Detect which cell encompasses the target text, then output its [x, y] center coordinate. 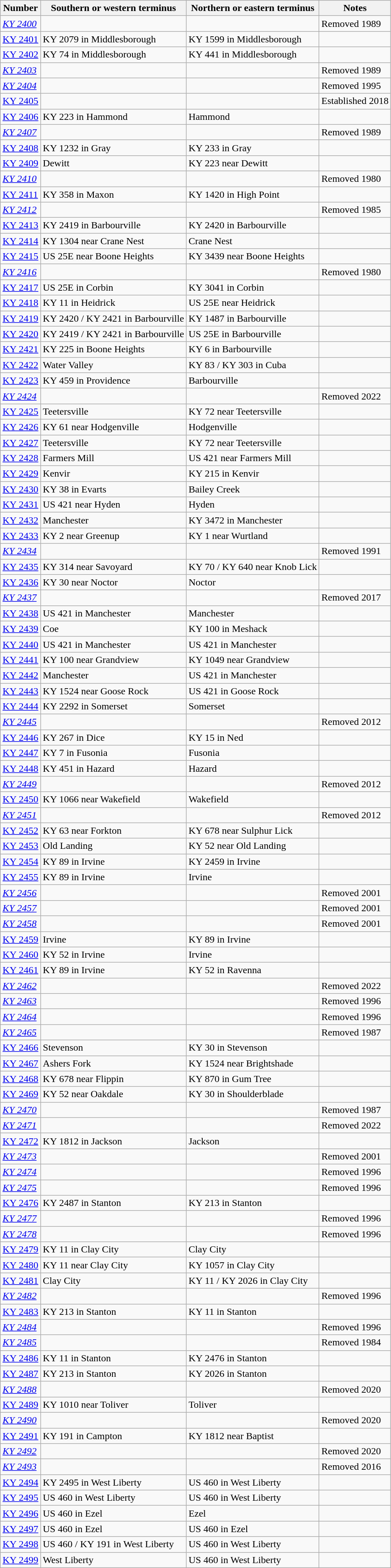
KY 2449 [20, 784]
KY 2404 [20, 86]
Southern or western terminus [113, 8]
Toliver [253, 1405]
KY 2492 [20, 1451]
KY 2476 in Stanton [253, 1358]
Removed 2017 [355, 598]
KY 2419 [20, 318]
KY 2292 in Somerset [113, 707]
KY 2432 [20, 520]
KY 74 in Middlesborough [113, 55]
KY 2428 [20, 458]
KY 63 near Forkton [113, 830]
KY 2483 [20, 1312]
KY 1066 near Wakefield [113, 799]
Removed 2016 [355, 1467]
KY 2439 [20, 629]
KY 2417 [20, 287]
KY 2414 [20, 241]
KY 2457 [20, 908]
KY 1049 near Grandview [253, 660]
KY 1487 in Barbourville [253, 318]
KY 2079 in Middlesborough [113, 39]
KY 11 in Heidrick [113, 303]
KY 11 near Clay City [113, 1265]
KY 52 in Irvine [113, 955]
KY 2441 [20, 660]
Hazard [253, 769]
US 421 in Goose Rock [253, 691]
KY 100 in Meshack [253, 629]
KY 2421 [20, 349]
Hammond [253, 117]
KY 2438 [20, 613]
KY 100 near Grandview [113, 660]
KY 233 in Gray [253, 148]
US 25E in Barbourville [253, 334]
KY 2445 [20, 722]
KY 1599 in Middlesborough [253, 39]
KY 2464 [20, 1017]
KY 2450 [20, 799]
Ashers Fork [113, 1063]
KY 1420 in High Point [253, 194]
KY 2419 / KY 2421 in Barbourville [113, 334]
Dewitt [113, 163]
KY 314 near Savoyard [113, 567]
KY 2473 [20, 1156]
KY 870 in Gum Tree [253, 1079]
KY 2444 [20, 707]
KY 2431 [20, 505]
KY 2470 [20, 1110]
KY 2478 [20, 1234]
KY 2486 [20, 1358]
KY 225 in Boone Heights [113, 349]
KY 6 in Barbourville [253, 349]
KY 1524 near Goose Rock [113, 691]
KY 38 in Evarts [113, 489]
KY 2465 [20, 1032]
KY 52 near Oakdale [113, 1094]
KY 2435 [20, 567]
KY 2412 [20, 210]
Established 2018 [355, 101]
KY 2488 [20, 1389]
KY 1812 in Jackson [113, 1141]
KY 1 near Wurtland [253, 536]
US 25E near Boone Heights [113, 256]
KY 215 in Kenvir [253, 474]
KY 2415 [20, 256]
KY 2448 [20, 769]
Somerset [253, 707]
KY 2481 [20, 1281]
KY 2429 [20, 474]
Noctor [253, 582]
Barbourville [253, 380]
KY 2427 [20, 442]
Jackson [253, 1141]
KY 2477 [20, 1219]
KY 2493 [20, 1467]
KY 2433 [20, 536]
US 421 near Farmers Mill [253, 458]
KY 2437 [20, 598]
KY 2496 [20, 1513]
KY 223 near Dewitt [253, 163]
KY 2446 [20, 738]
KY 2490 [20, 1420]
KY 2459 in Irvine [253, 861]
KY 70 / KY 640 near Knob Lick [253, 567]
KY 2480 [20, 1265]
KY 2472 [20, 1141]
US 25E near Heidrick [253, 303]
KY 15 in Ned [253, 738]
KY 2499 [20, 1560]
KY 2440 [20, 644]
KY 2454 [20, 861]
KY 2411 [20, 194]
KY 2455 [20, 877]
KY 52 in Ravenna [253, 970]
KY 2443 [20, 691]
Notes [355, 8]
KY 2425 [20, 411]
KY 2 near Greenup [113, 536]
KY 2026 in Stanton [253, 1374]
KY 2463 [20, 1001]
Stevenson [113, 1048]
KY 459 in Providence [113, 380]
Removed 1991 [355, 551]
KY 2487 [20, 1374]
KY 267 in Dice [113, 738]
KY 2419 in Barbourville [113, 225]
KY 52 near Old Landing [253, 846]
KY 2487 in Stanton [113, 1203]
Ezel [253, 1513]
KY 2471 [20, 1125]
KY 358 in Maxon [113, 194]
KY 441 in Middlesborough [253, 55]
Northern or eastern terminus [253, 8]
KY 1812 near Baptist [253, 1435]
KY 2482 [20, 1296]
Number [20, 8]
KY 2474 [20, 1172]
KY 1010 near Toliver [113, 1405]
Removed 1985 [355, 210]
KY 2405 [20, 101]
KY 2495 in West Liberty [113, 1482]
KY 2489 [20, 1405]
Old Landing [113, 846]
KY 191 in Campton [113, 1435]
KY 3439 near Boone Heights [253, 256]
KY 2408 [20, 148]
KY 2423 [20, 380]
KY 2460 [20, 955]
KY 451 in Hazard [113, 769]
KY 2458 [20, 923]
KY 2430 [20, 489]
Crane Nest [253, 241]
US 421 near Hyden [113, 505]
Removed 1984 [355, 1343]
Hodgenville [253, 427]
West Liberty [113, 1560]
KY 2498 [20, 1544]
KY 2403 [20, 70]
KY 2401 [20, 39]
KY 30 near Noctor [113, 582]
Removed 1995 [355, 86]
KY 30 in Shoulderblade [253, 1094]
KY 7 in Fusonia [113, 753]
Hyden [253, 505]
KY 2491 [20, 1435]
KY 2453 [20, 846]
KY 2410 [20, 179]
KY 3041 in Corbin [253, 287]
KY 2469 [20, 1094]
US 25E in Corbin [113, 287]
KY 2461 [20, 970]
KY 2451 [20, 815]
KY 2422 [20, 365]
KY 678 near Sulphur Lick [253, 830]
KY 2426 [20, 427]
KY 2409 [20, 163]
KY 2479 [20, 1250]
KY 2462 [20, 986]
KY 2418 [20, 303]
KY 2456 [20, 892]
Fusonia [253, 753]
KY 2495 [20, 1498]
KY 11 / KY 2026 in Clay City [253, 1281]
KY 678 near Flippin [113, 1079]
KY 2420 [20, 334]
KY 2406 [20, 117]
KY 2416 [20, 272]
US 460 / KY 191 in West Liberty [113, 1544]
KY 2468 [20, 1079]
Kenvir [113, 474]
KY 2467 [20, 1063]
Wakefield [253, 799]
KY 2494 [20, 1482]
KY 2475 [20, 1188]
KY 2424 [20, 396]
KY 3472 in Manchester [253, 520]
KY 2407 [20, 132]
KY 2434 [20, 551]
KY 2459 [20, 939]
KY 2442 [20, 675]
KY 1524 near Brightshade [253, 1063]
KY 2476 [20, 1203]
KY 223 in Hammond [113, 117]
KY 2420 in Barbourville [253, 225]
KY 2497 [20, 1529]
KY 11 in Clay City [113, 1250]
KY 1232 in Gray [113, 148]
KY 2447 [20, 753]
KY 2452 [20, 830]
Water Valley [113, 365]
Coe [113, 629]
KY 2484 [20, 1327]
KY 83 / KY 303 in Cuba [253, 365]
KY 2402 [20, 55]
KY 1304 near Crane Nest [113, 241]
Farmers Mill [113, 458]
KY 2400 [20, 24]
KY 2413 [20, 225]
KY 1057 in Clay City [253, 1265]
Bailey Creek [253, 489]
KY 61 near Hodgenville [113, 427]
KY 2485 [20, 1343]
KY 2466 [20, 1048]
KY 2436 [20, 582]
KY 2420 / KY 2421 in Barbourville [113, 318]
KY 30 in Stevenson [253, 1048]
